For the text-containing cell, return its midpoint in [x, y] coordinate format. 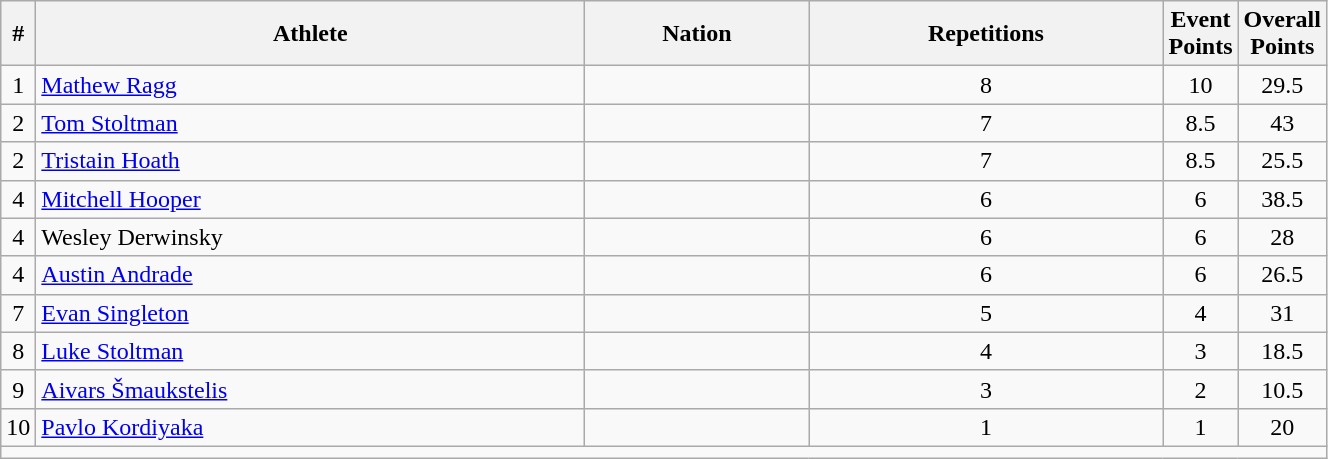
Event Points [1200, 34]
18.5 [1282, 351]
Nation [697, 34]
5 [986, 313]
Luke Stoltman [310, 351]
Athlete [310, 34]
28 [1282, 237]
Mathew Ragg [310, 85]
26.5 [1282, 275]
20 [1282, 427]
Overall Points [1282, 34]
9 [18, 389]
29.5 [1282, 85]
Wesley Derwinsky [310, 237]
38.5 [1282, 199]
43 [1282, 123]
Pavlo Kordiyaka [310, 427]
25.5 [1282, 161]
31 [1282, 313]
Repetitions [986, 34]
Austin Andrade [310, 275]
Aivars Šmaukstelis [310, 389]
Mitchell Hooper [310, 199]
Evan Singleton [310, 313]
Tristain Hoath [310, 161]
Tom Stoltman [310, 123]
10.5 [1282, 389]
# [18, 34]
